Capture the cell that displays the provided text and extract its [X, Y] central coordinate. 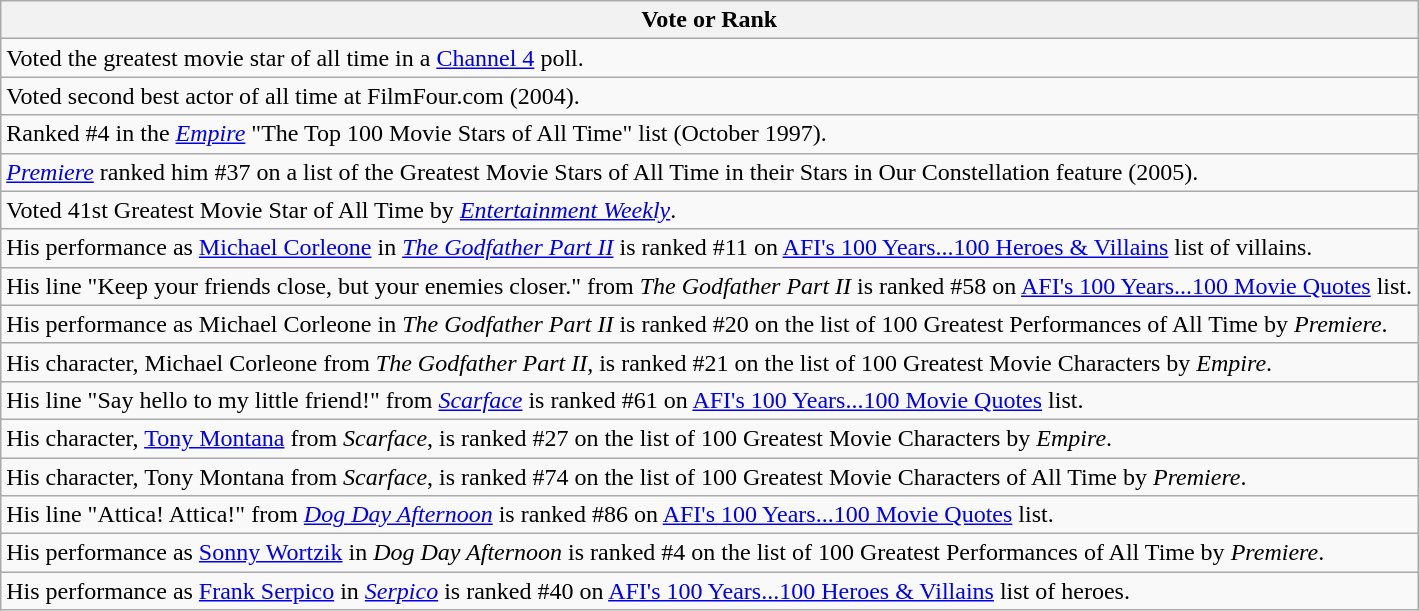
His character, Tony Montana from Scarface, is ranked #74 on the list of 100 Greatest Movie Characters of All Time by Premiere. [710, 477]
His performance as Frank Serpico in Serpico is ranked #40 on AFI's 100 Years...100 Heroes & Villains list of heroes. [710, 591]
His line "Keep your friends close, but your enemies closer." from The Godfather Part II is ranked #58 on AFI's 100 Years...100 Movie Quotes list. [710, 286]
Voted second best actor of all time at FilmFour.com (2004). [710, 96]
His performance as Michael Corleone in The Godfather Part II is ranked #20 on the list of 100 Greatest Performances of All Time by Premiere. [710, 324]
His performance as Michael Corleone in The Godfather Part II is ranked #11 on AFI's 100 Years...100 Heroes & Villains list of villains. [710, 248]
His line "Attica! Attica!" from Dog Day Afternoon is ranked #86 on AFI's 100 Years...100 Movie Quotes list. [710, 515]
His performance as Sonny Wortzik in Dog Day Afternoon is ranked #4 on the list of 100 Greatest Performances of All Time by Premiere. [710, 553]
His line "Say hello to my little friend!" from Scarface is ranked #61 on AFI's 100 Years...100 Movie Quotes list. [710, 400]
His character, Tony Montana from Scarface, is ranked #27 on the list of 100 Greatest Movie Characters by Empire. [710, 438]
Voted 41st Greatest Movie Star of All Time by Entertainment Weekly. [710, 210]
Voted the greatest movie star of all time in a Channel 4 poll. [710, 58]
Premiere ranked him #37 on a list of the Greatest Movie Stars of All Time in their Stars in Our Constellation feature (2005). [710, 172]
Ranked #4 in the Empire "The Top 100 Movie Stars of All Time" list (October 1997). [710, 134]
His character, Michael Corleone from The Godfather Part II, is ranked #21 on the list of 100 Greatest Movie Characters by Empire. [710, 362]
Vote or Rank [710, 20]
